Extract the (x, y) coordinate from the center of the cell holding the provided text.  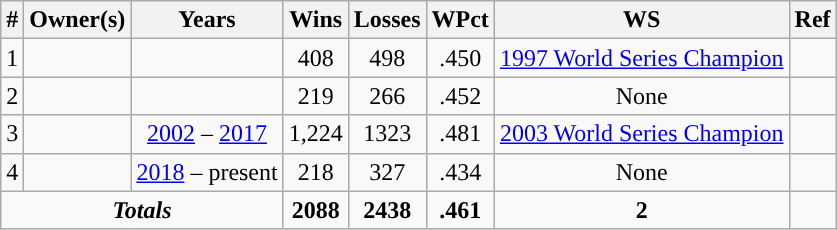
.481 (460, 134)
Wins (316, 20)
327 (387, 172)
WS (642, 20)
3 (12, 134)
1323 (387, 134)
Losses (387, 20)
.434 (460, 172)
219 (316, 96)
218 (316, 172)
.450 (460, 58)
Owner(s) (78, 20)
2003 World Series Champion (642, 134)
2002 – 2017 (207, 134)
266 (387, 96)
1997 World Series Champion (642, 58)
Totals (142, 210)
WPct (460, 20)
4 (12, 172)
.452 (460, 96)
Ref (812, 20)
# (12, 20)
1 (12, 58)
498 (387, 58)
.461 (460, 210)
Years (207, 20)
1,224 (316, 134)
2438 (387, 210)
2018 – present (207, 172)
408 (316, 58)
2088 (316, 210)
